Capture the cell that displays the provided text and extract its [X, Y] central coordinate. 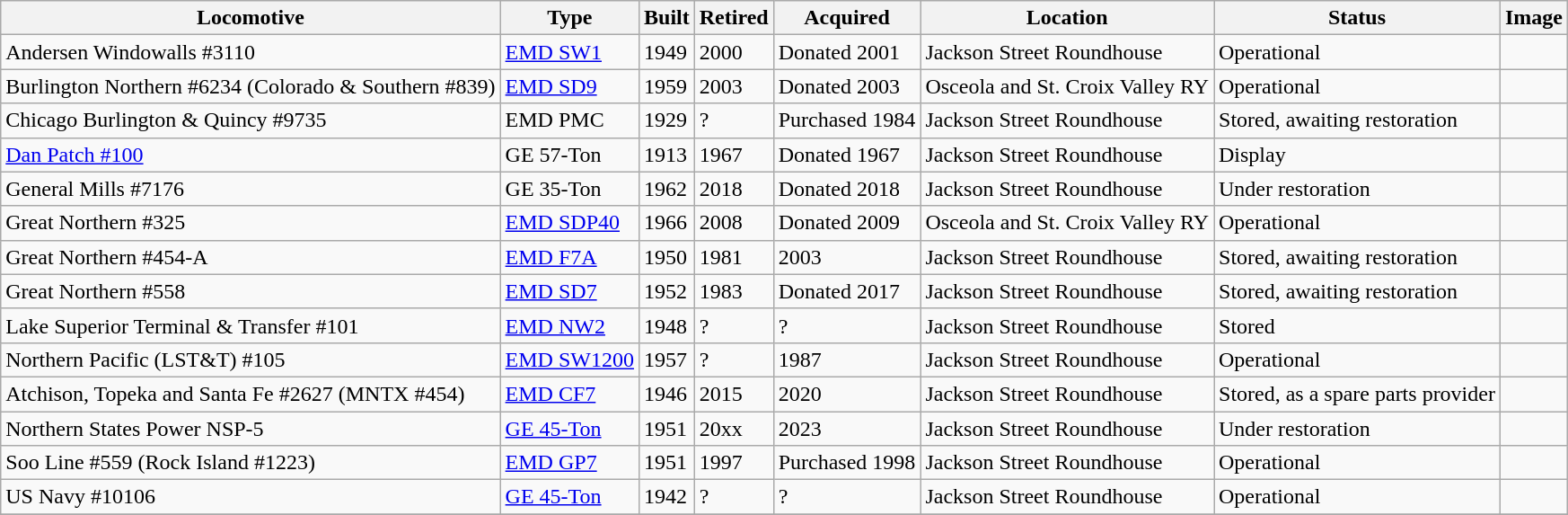
Dan Patch #100 [251, 155]
Donated 2003 [847, 86]
1987 [847, 360]
Location [1067, 18]
1983 [734, 291]
Retired [734, 18]
Type [569, 18]
Northern States Power NSP-5 [251, 429]
EMD SDP40 [569, 223]
Northern Pacific (LST&T) #105 [251, 360]
1913 [666, 155]
Donated 2009 [847, 223]
Donated 2001 [847, 52]
Status [1358, 18]
1929 [666, 120]
Atchison, Topeka and Santa Fe #2627 (MNTX #454) [251, 394]
1942 [666, 497]
Locomotive [251, 18]
Purchased 1984 [847, 120]
US Navy #10106 [251, 497]
EMD SW1 [569, 52]
Built [666, 18]
Great Northern #325 [251, 223]
EMD SD7 [569, 291]
Donated 2018 [847, 189]
1967 [734, 155]
EMD PMC [569, 120]
2018 [734, 189]
Display [1358, 155]
EMD SW1200 [569, 360]
GE 35-Ton [569, 189]
Great Northern #558 [251, 291]
GE 57-Ton [569, 155]
EMD SD9 [569, 86]
1949 [666, 52]
EMD NW2 [569, 325]
Lake Superior Terminal & Transfer #101 [251, 325]
Burlington Northern #6234 (Colorado & Southern #839) [251, 86]
1962 [666, 189]
2000 [734, 52]
1950 [666, 257]
Great Northern #454-A [251, 257]
EMD CF7 [569, 394]
Donated 1967 [847, 155]
1957 [666, 360]
1966 [666, 223]
2023 [847, 429]
Andersen Windowalls #3110 [251, 52]
2015 [734, 394]
EMD GP7 [569, 463]
General Mills #7176 [251, 189]
1952 [666, 291]
Donated 2017 [847, 291]
1959 [666, 86]
Stored, as a spare parts provider [1358, 394]
Image [1534, 18]
Chicago Burlington & Quincy #9735 [251, 120]
Soo Line #559 (Rock Island #1223) [251, 463]
Stored [1358, 325]
Purchased 1998 [847, 463]
1946 [666, 394]
1981 [734, 257]
20xx [734, 429]
1997 [734, 463]
2020 [847, 394]
2008 [734, 223]
1948 [666, 325]
Acquired [847, 18]
EMD F7A [569, 257]
